Scan for the cell matching the given text and deliver its (x, y) coordinate at center. 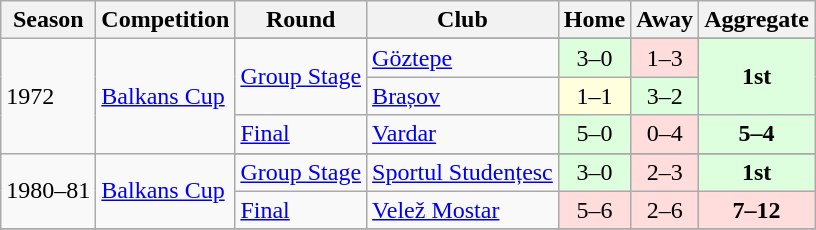
Club (463, 20)
Vardar (463, 134)
Competition (166, 20)
Göztepe (463, 58)
Velež Mostar (463, 210)
Sportul Studențesc (463, 172)
Round (301, 20)
2–6 (665, 210)
1972 (48, 96)
Away (665, 20)
7–12 (757, 210)
1980–81 (48, 191)
1–3 (665, 58)
1–1 (594, 96)
3–2 (665, 96)
Season (48, 20)
Home (594, 20)
0–4 (665, 134)
5–6 (594, 210)
Brașov (463, 96)
Aggregate (757, 20)
2–3 (665, 172)
5–0 (594, 134)
5–4 (757, 134)
